Search for the cell housing the specified text and yield its [x, y] center coordinate. 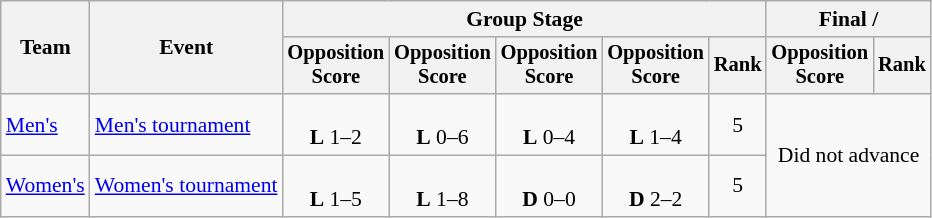
Men's tournament [186, 124]
Team [46, 48]
D 2–2 [656, 186]
L 1–5 [336, 186]
L 0–6 [442, 124]
Final / [848, 19]
Group Stage [525, 19]
Event [186, 48]
Men's [46, 124]
Women's tournament [186, 186]
L 1–4 [656, 124]
L 0–4 [550, 124]
L 1–2 [336, 124]
D 0–0 [550, 186]
Did not advance [848, 155]
L 1–8 [442, 186]
Women's [46, 186]
